Pinpoint the cell where the given text exists, returning its (X, Y) midpoint coordinate. 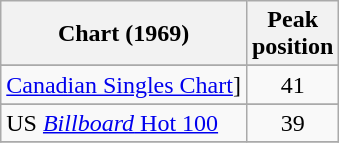
41 (292, 85)
Chart (1969) (124, 34)
Canadian Singles Chart] (124, 85)
US Billboard Hot 100 (124, 123)
39 (292, 123)
Peakposition (292, 34)
